For the text-containing cell, return its midpoint in (x, y) coordinate format. 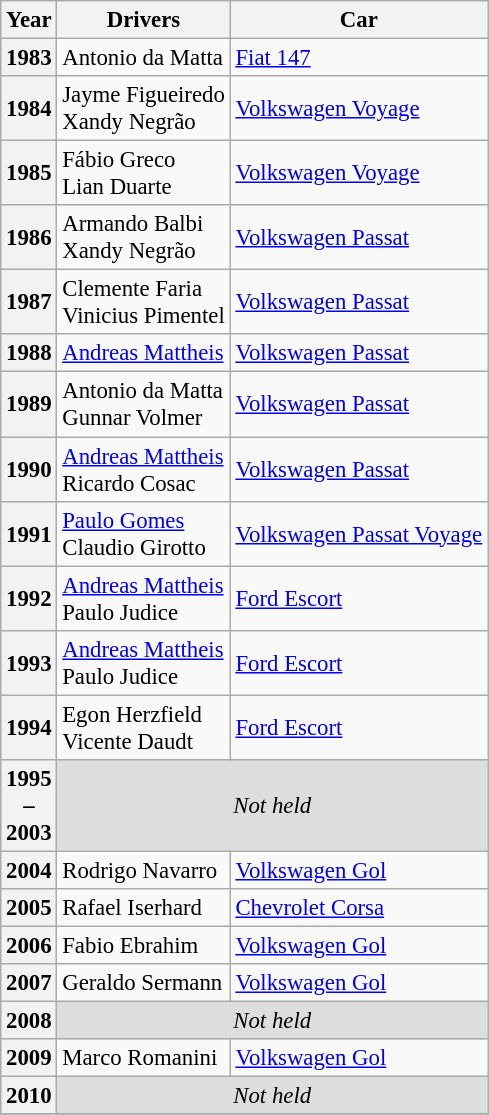
Antonio da Matta (144, 58)
1984 (29, 108)
Egon HerzfieldVicente Daudt (144, 728)
1991 (29, 534)
Year (29, 20)
Antonio da MattaGunnar Volmer (144, 404)
1986 (29, 238)
Fabio Ebrahim (144, 945)
Geraldo Sermann (144, 983)
2004 (29, 870)
1983 (29, 58)
Fábio GrecoLian Duarte (144, 174)
1995–2003 (29, 806)
1985 (29, 174)
2010 (29, 1096)
Car (358, 20)
1994 (29, 728)
Drivers (144, 20)
Volkswagen Passat Voyage (358, 534)
Jayme FigueiredoXandy Negrão (144, 108)
Rafael Iserhard (144, 908)
1992 (29, 598)
Paulo GomesClaudio Girotto (144, 534)
Chevrolet Corsa (358, 908)
Fiat 147 (358, 58)
2007 (29, 983)
2009 (29, 1058)
Armando Balbi Xandy Negrão (144, 238)
1993 (29, 662)
Marco Romanini (144, 1058)
1990 (29, 470)
1988 (29, 353)
2005 (29, 908)
Rodrigo Navarro (144, 870)
2006 (29, 945)
Clemente FariaVinicius Pimentel (144, 302)
2008 (29, 1021)
1987 (29, 302)
Andreas Mattheis Ricardo Cosac (144, 470)
1989 (29, 404)
Andreas Mattheis (144, 353)
